From the cell containing the given text, extract its center point as [x, y] coordinate. 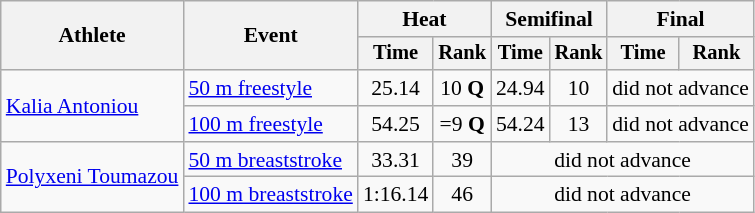
25.14 [396, 88]
46 [462, 195]
10 [579, 88]
Kalia Antoniou [92, 106]
1:16.14 [396, 195]
24.94 [520, 88]
Polyxeni Toumazou [92, 178]
39 [462, 160]
10 Q [462, 88]
Athlete [92, 36]
=9 Q [462, 124]
54.24 [520, 124]
Final [680, 19]
13 [579, 124]
Semifinal [549, 19]
Heat [424, 19]
50 m breaststroke [270, 160]
100 m breaststroke [270, 195]
50 m freestyle [270, 88]
54.25 [396, 124]
Event [270, 36]
33.31 [396, 160]
100 m freestyle [270, 124]
